Extract the [x, y] coordinate from the center of the cell holding the provided text.  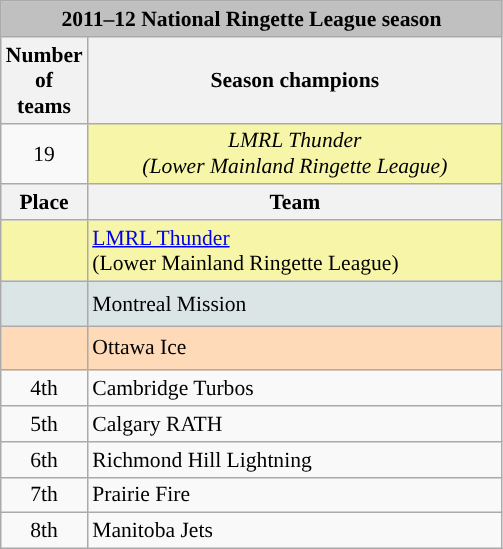
Calgary RATH [294, 424]
Manitoba Jets [294, 531]
Season champions [294, 80]
Montreal Mission [294, 304]
4th [44, 389]
Richmond Hill Lightning [294, 460]
6th [44, 460]
19 [44, 154]
Place [44, 203]
Cambridge Turbos [294, 389]
2011–12 National Ringette League season [252, 19]
8th [44, 531]
Prairie Fire [294, 495]
Number of teams [44, 80]
5th [44, 424]
Ottawa Ice [294, 348]
7th [44, 495]
Team [294, 203]
